From the cell containing the given text, extract its center point as [X, Y] coordinate. 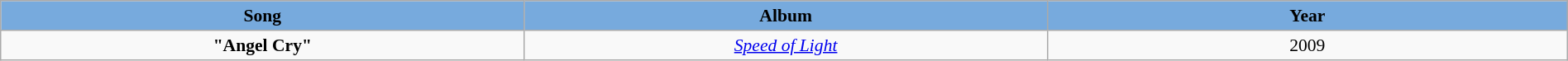
Year [1307, 16]
Album [786, 16]
Speed of Light [786, 45]
2009 [1307, 45]
Song [263, 16]
"Angel Cry" [263, 45]
